Provide the [X, Y] coordinate of the cell's center where the given text is located.  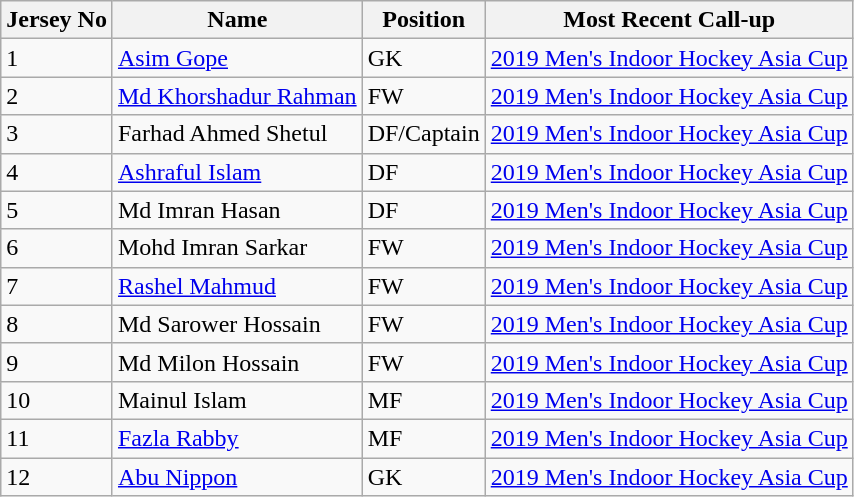
3 [57, 134]
Abu Nippon [237, 477]
Mainul Islam [237, 400]
Name [237, 20]
Asim Gope [237, 58]
7 [57, 286]
2 [57, 96]
Rashel Mahmud [237, 286]
Mohd Imran Sarkar [237, 248]
4 [57, 172]
Md Milon Hossain [237, 362]
Ashraful Islam [237, 172]
Md Sarower Hossain [237, 324]
6 [57, 248]
Md Imran Hasan [237, 210]
Most Recent Call-up [669, 20]
8 [57, 324]
12 [57, 477]
Position [424, 20]
Fazla Rabby [237, 438]
5 [57, 210]
Jersey No [57, 20]
DF/Captain [424, 134]
1 [57, 58]
9 [57, 362]
Md Khorshadur Rahman [237, 96]
10 [57, 400]
11 [57, 438]
Farhad Ahmed Shetul [237, 134]
